Extract the (X, Y) coordinate from the center of the cell holding the provided text.  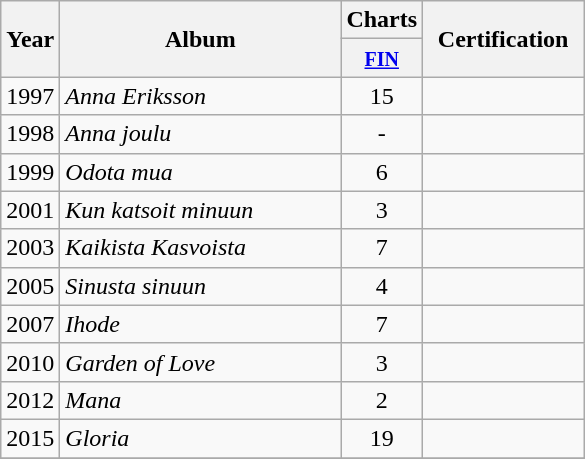
Garden of Love (200, 362)
- (382, 134)
4 (382, 286)
FIN (382, 58)
Mana (200, 400)
1999 (30, 172)
Odota mua (200, 172)
2001 (30, 210)
2015 (30, 438)
2 (382, 400)
Kaikista Kasvoista (200, 248)
1997 (30, 96)
Ihode (200, 324)
Album (200, 39)
Gloria (200, 438)
2012 (30, 400)
2005 (30, 286)
15 (382, 96)
Anna joulu (200, 134)
2010 (30, 362)
2003 (30, 248)
Charts (382, 20)
6 (382, 172)
1998 (30, 134)
Anna Eriksson (200, 96)
19 (382, 438)
Sinusta sinuun (200, 286)
2007 (30, 324)
Certification (504, 39)
Year (30, 39)
Kun katsoit minuun (200, 210)
